Search for the cell housing the specified text and yield its (x, y) center coordinate. 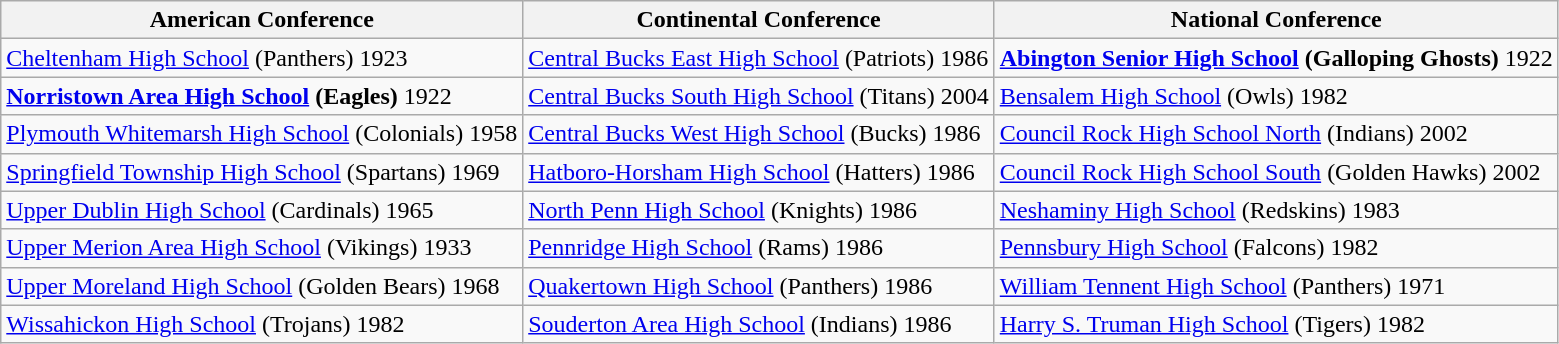
Abington Senior High School (Galloping Ghosts) 1922 (1276, 58)
North Penn High School (Knights) 1986 (759, 210)
National Conference (1276, 20)
William Tennent High School (Panthers) 1971 (1276, 286)
Quakertown High School (Panthers) 1986 (759, 286)
Plymouth Whitemarsh High School (Colonials) 1958 (262, 134)
Harry S. Truman High School (Tigers) 1982 (1276, 324)
Council Rock High School North (Indians) 2002 (1276, 134)
Central Bucks East High School (Patriots) 1986 (759, 58)
Wissahickon High School (Trojans) 1982 (262, 324)
American Conference (262, 20)
Pennsbury High School (Falcons) 1982 (1276, 248)
Souderton Area High School (Indians) 1986 (759, 324)
Central Bucks South High School (Titans) 2004 (759, 96)
Upper Merion Area High School (Vikings) 1933 (262, 248)
Upper Dublin High School (Cardinals) 1965 (262, 210)
Cheltenham High School (Panthers) 1923 (262, 58)
Council Rock High School South (Golden Hawks) 2002 (1276, 172)
Springfield Township High School (Spartans) 1969 (262, 172)
Neshaminy High School (Redskins) 1983 (1276, 210)
Upper Moreland High School (Golden Bears) 1968 (262, 286)
Central Bucks West High School (Bucks) 1986 (759, 134)
Pennridge High School (Rams) 1986 (759, 248)
Continental Conference (759, 20)
Bensalem High School (Owls) 1982 (1276, 96)
Hatboro-Horsham High School (Hatters) 1986 (759, 172)
Norristown Area High School (Eagles) 1922 (262, 96)
